Detect which cell encompasses the target text, then output its [X, Y] center coordinate. 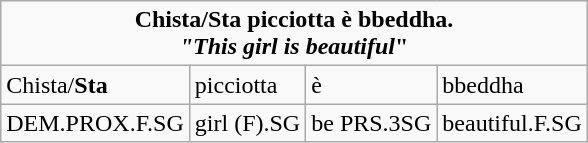
Chista/Sta picciotta è bbeddha."This girl is beautiful" [294, 34]
be PRS.3SG [372, 123]
Chista/Sta [96, 85]
girl (F).SG [247, 123]
picciotta [247, 85]
bbeddha [512, 85]
DEM.PROX.F.SG [96, 123]
beautiful.F.SG [512, 123]
è [372, 85]
